Determine the [X, Y] coordinate at the center of the cell enclosing the given text.  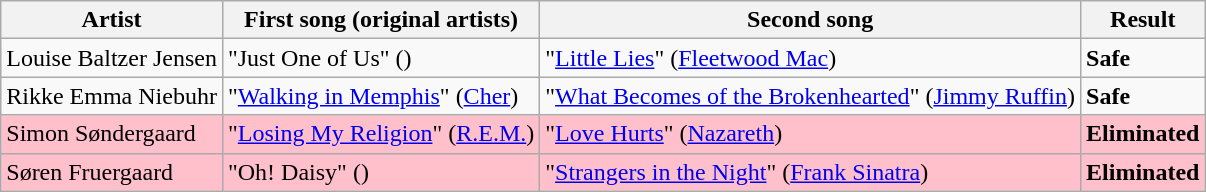
"What Becomes of the Brokenhearted" (Jimmy Ruffin) [810, 96]
"Just One of Us" () [380, 58]
Rikke Emma Niebuhr [112, 96]
Artist [112, 20]
"Walking in Memphis" (Cher) [380, 96]
Simon Søndergaard [112, 134]
"Oh! Daisy" () [380, 172]
"Losing My Religion" (R.E.M.) [380, 134]
Second song [810, 20]
Louise Baltzer Jensen [112, 58]
Result [1143, 20]
Søren Fruergaard [112, 172]
"Love Hurts" (Nazareth) [810, 134]
"Little Lies" (Fleetwood Mac) [810, 58]
First song (original artists) [380, 20]
"Strangers in the Night" (Frank Sinatra) [810, 172]
